Locate the cell with the specified text and output its (X, Y) center coordinate. 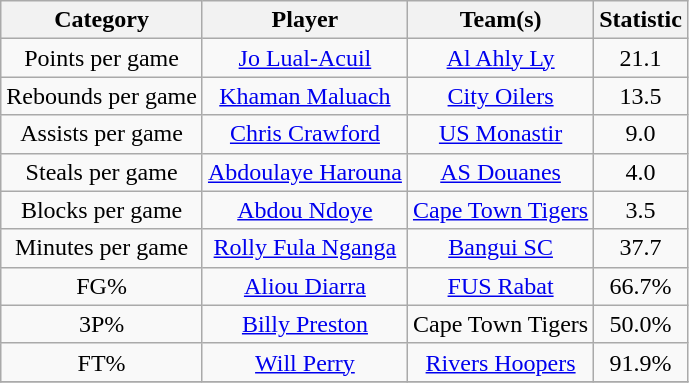
Al Ahly Ly (500, 58)
Statistic (641, 20)
Points per game (102, 58)
4.0 (641, 172)
City Oilers (500, 96)
Khaman Maluach (304, 96)
50.0% (641, 324)
Rebounds per game (102, 96)
AS Douanes (500, 172)
Category (102, 20)
US Monastir (500, 134)
21.1 (641, 58)
Aliou Diarra (304, 286)
13.5 (641, 96)
Jo Lual-Acuil (304, 58)
Blocks per game (102, 210)
Steals per game (102, 172)
66.7% (641, 286)
3.5 (641, 210)
Team(s) (500, 20)
Will Perry (304, 362)
Player (304, 20)
37.7 (641, 248)
9.0 (641, 134)
Abdoulaye Harouna (304, 172)
FT% (102, 362)
Bangui SC (500, 248)
Minutes per game (102, 248)
Billy Preston (304, 324)
Rolly Fula Nganga (304, 248)
Chris Crawford (304, 134)
FG% (102, 286)
Rivers Hoopers (500, 362)
Assists per game (102, 134)
3P% (102, 324)
91.9% (641, 362)
Abdou Ndoye (304, 210)
FUS Rabat (500, 286)
